Detect which cell encompasses the target text, then output its (x, y) center coordinate. 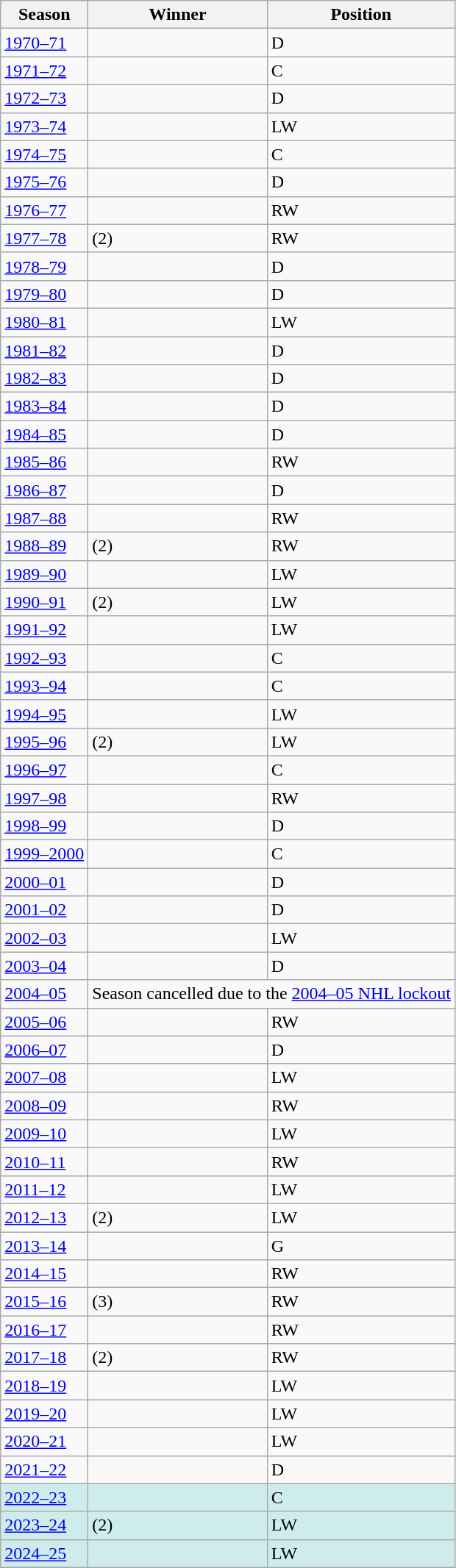
2018–19 (44, 1386)
1987–88 (44, 518)
2003–04 (44, 966)
1998–99 (44, 826)
Season cancelled due to the 2004–05 NHL lockout (272, 994)
1974–75 (44, 154)
1973–74 (44, 126)
2005–06 (44, 1022)
2014–15 (44, 1274)
1978–79 (44, 266)
1997–98 (44, 798)
1982–83 (44, 379)
2008–09 (44, 1106)
Season (44, 15)
1995–96 (44, 742)
2002–03 (44, 938)
2004–05 (44, 994)
1980–81 (44, 322)
1991–92 (44, 630)
1985–86 (44, 462)
2006–07 (44, 1050)
1989–90 (44, 574)
2024–25 (44, 1553)
1981–82 (44, 351)
2000–01 (44, 882)
1971–72 (44, 71)
Winner (178, 15)
2021–22 (44, 1469)
2013–14 (44, 1246)
1972–73 (44, 99)
1993–94 (44, 686)
1975–76 (44, 182)
2007–08 (44, 1078)
2010–11 (44, 1161)
2009–10 (44, 1134)
1990–91 (44, 602)
1996–97 (44, 770)
1994–95 (44, 714)
2012–13 (44, 1217)
2020–21 (44, 1442)
1979–80 (44, 294)
2019–20 (44, 1414)
Position (360, 15)
1988–89 (44, 546)
1970–71 (44, 43)
2001–02 (44, 910)
2016–17 (44, 1330)
2015–16 (44, 1302)
2023–24 (44, 1525)
1983–84 (44, 407)
1976–77 (44, 210)
2022–23 (44, 1497)
1984–85 (44, 434)
1999–2000 (44, 854)
(3) (178, 1302)
2011–12 (44, 1189)
1977–78 (44, 238)
1992–93 (44, 658)
G (360, 1246)
1986–87 (44, 490)
2017–18 (44, 1358)
